Capture the cell that displays the provided text and extract its (X, Y) central coordinate. 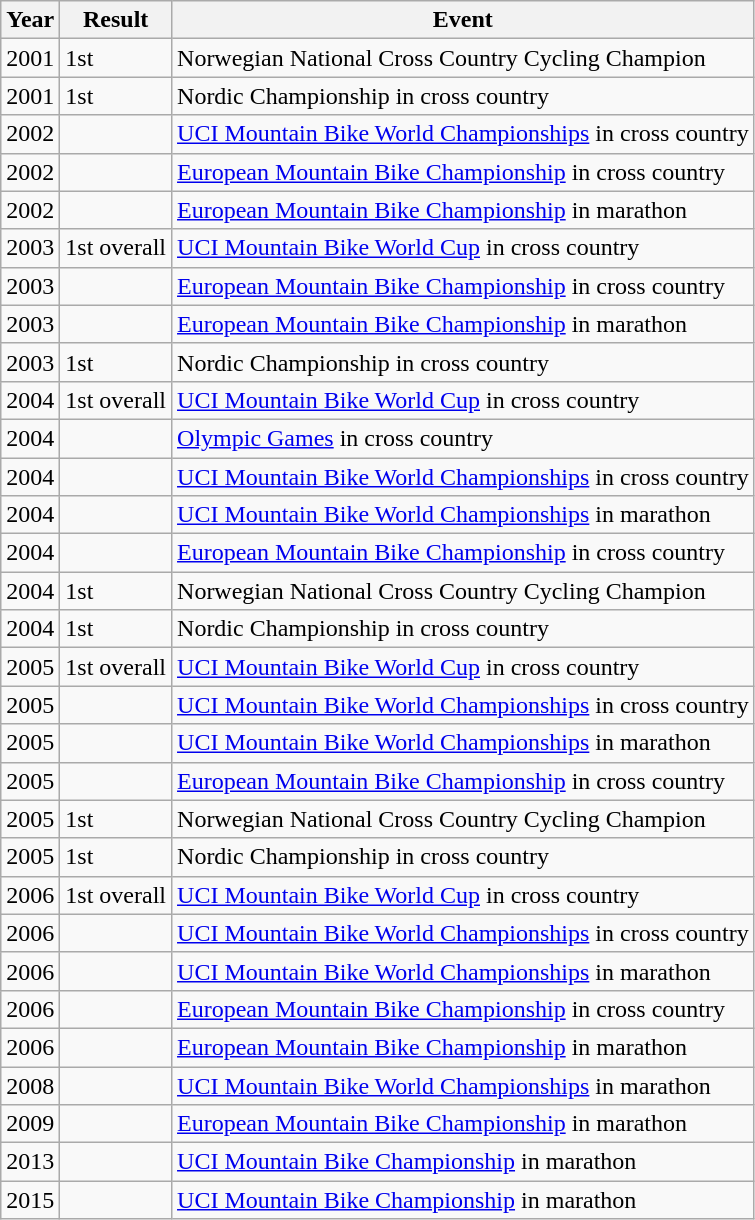
2015 (30, 1200)
Result (116, 20)
Event (464, 20)
2009 (30, 1124)
Olympic Games in cross country (464, 438)
2008 (30, 1085)
2013 (30, 1162)
Year (30, 20)
